Provide the (X, Y) coordinate of the cell's center where the given text is located.  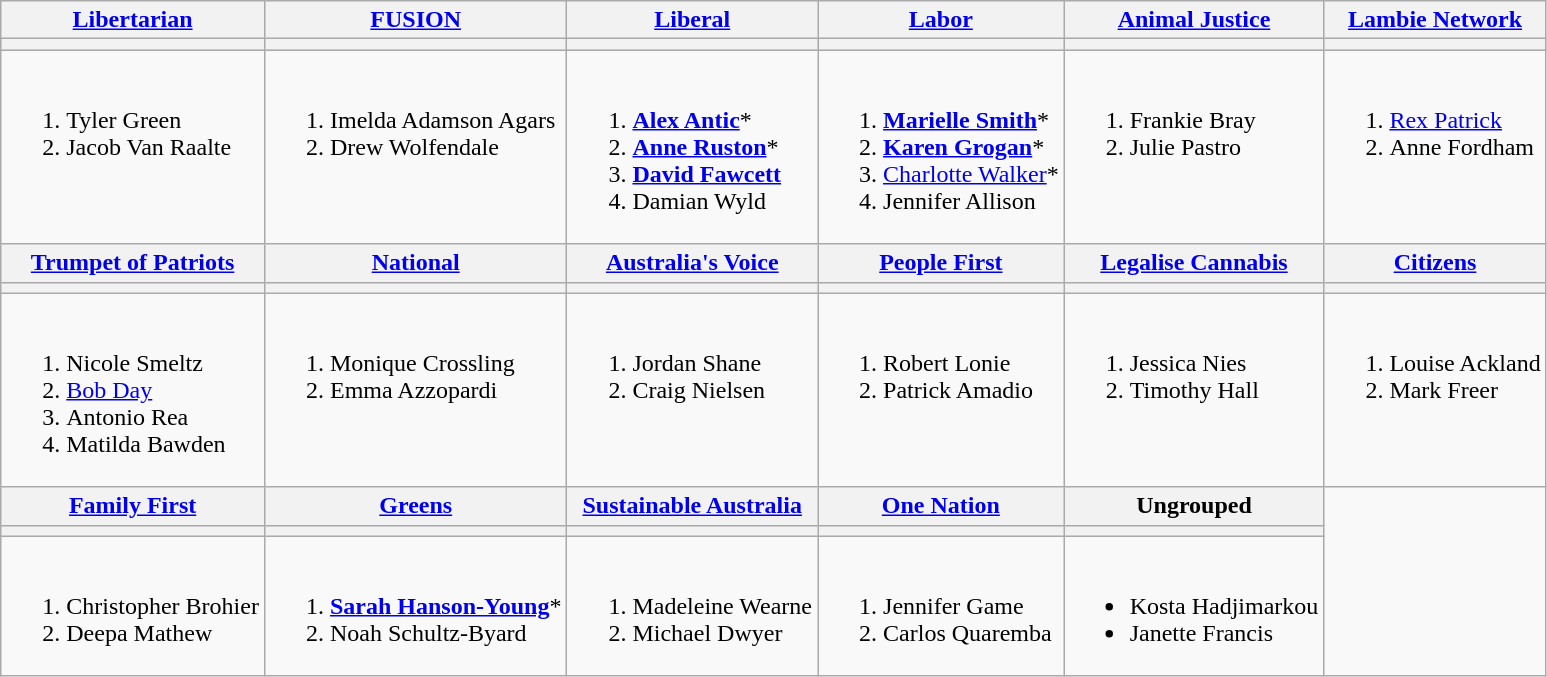
Animal Justice (1194, 20)
Legalise Cannabis (1194, 263)
Christopher Brohier Deepa Mathew (133, 606)
Monique Crossling Emma Azzopardi (415, 390)
One Nation (942, 506)
Lambie Network (1435, 20)
Alex Antic* Anne Ruston* David Fawcett Damian Wyld (692, 147)
Sarah Hanson-Young* Noah Schultz-Byard (415, 606)
Madeleine Wearne Michael Dwyer (692, 606)
Family First (133, 506)
Jessica Nies Timothy Hall (1194, 390)
Tyler Green Jacob Van Raalte (133, 147)
Sustainable Australia (692, 506)
Kosta Hadjimarkou Janette Francis (1194, 606)
Imelda Adamson Agars Drew Wolfendale (415, 147)
Labor (942, 20)
Australia's Voice (692, 263)
Trumpet of Patriots (133, 263)
Nicole Smeltz Bob Day Antonio Rea Matilda Bawden (133, 390)
Jennifer Game Carlos Quaremba (942, 606)
Robert Lonie Patrick Amadio (942, 390)
Rex Patrick Anne Fordham (1435, 147)
Greens (415, 506)
Liberal (692, 20)
Louise Ackland Mark Freer (1435, 390)
FUSION (415, 20)
National (415, 263)
Jordan Shane Craig Nielsen (692, 390)
Libertarian (133, 20)
Marielle Smith* Karen Grogan* Charlotte Walker* Jennifer Allison (942, 147)
Ungrouped (1194, 506)
Citizens (1435, 263)
Frankie Bray Julie Pastro (1194, 147)
People First (942, 263)
